Detect which cell encompasses the target text, then output its (x, y) center coordinate. 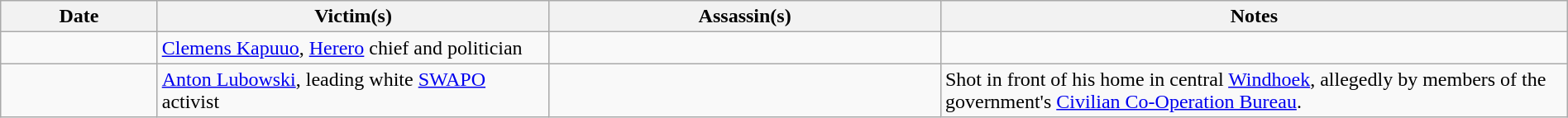
Anton Lubowski, leading white SWAPO activist (353, 91)
Shot in front of his home in central Windhoek, allegedly by members of the government's Civilian Co-Operation Bureau. (1254, 91)
Victim(s) (353, 17)
Assassin(s) (745, 17)
Notes (1254, 17)
Clemens Kapuuo, Herero chief and politician (353, 48)
Date (79, 17)
